Return the (X, Y) coordinate for the center point of the cell that contains the specified text.  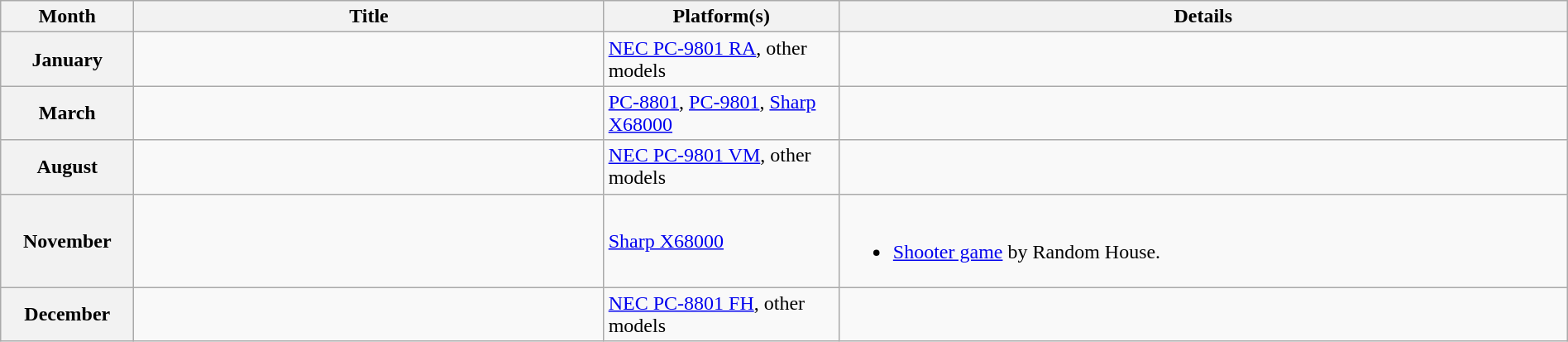
Shooter game by Random House. (1202, 240)
November (68, 240)
NEC PC-9801 VM, other models (721, 167)
December (68, 315)
NEC PC-9801 RA, other models (721, 60)
Platform(s) (721, 17)
March (68, 113)
August (68, 167)
PC-8801, PC-9801, Sharp X68000 (721, 113)
NEC PC-8801 FH, other models (721, 315)
Title (369, 17)
Month (68, 17)
Sharp X68000 (721, 240)
Details (1202, 17)
January (68, 60)
